Provide the [x, y] coordinate of the cell's center where the given text is located.  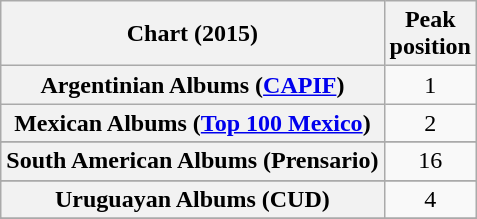
Uruguayan Albums (CUD) [192, 199]
16 [430, 161]
2 [430, 123]
Chart (2015) [192, 34]
Peak position [430, 34]
Argentinian Albums (CAPIF) [192, 85]
1 [430, 85]
4 [430, 199]
Mexican Albums (Top 100 Mexico) [192, 123]
South American Albums (Prensario) [192, 161]
